Capture the cell that displays the provided text and extract its (x, y) central coordinate. 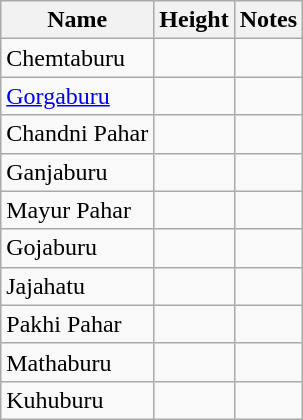
Mayur Pahar (78, 210)
Chandni Pahar (78, 134)
Mathaburu (78, 362)
Notes (268, 20)
Ganjaburu (78, 172)
Kuhuburu (78, 400)
Pakhi Pahar (78, 324)
Jajahatu (78, 286)
Gorgaburu (78, 96)
Chemtaburu (78, 58)
Gojaburu (78, 248)
Name (78, 20)
Height (194, 20)
